Identify which cell holds the provided text, then report its [X, Y] central coordinate. 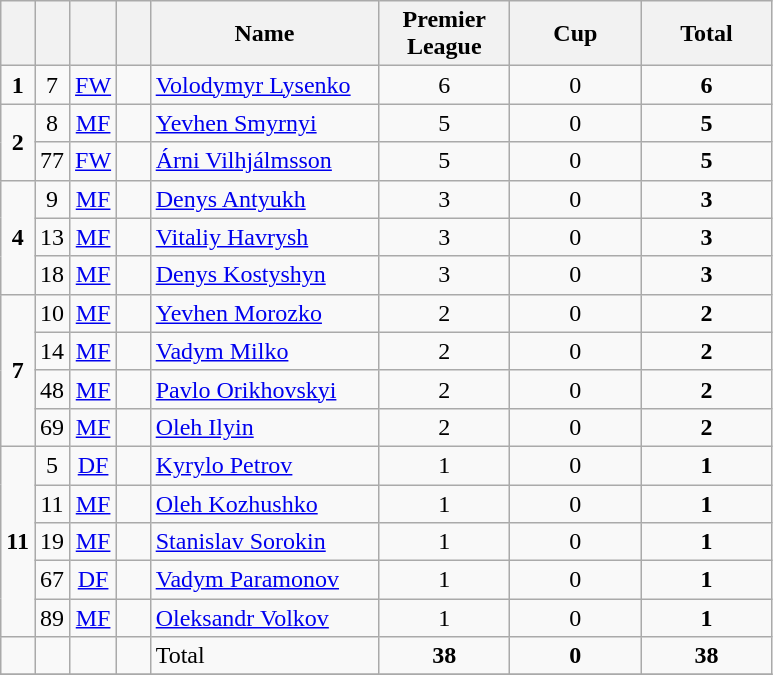
Oleh Kozhushko [264, 503]
48 [52, 389]
Vadym Paramonov [264, 580]
Kyrylo Petrov [264, 465]
8 [52, 123]
Pavlo Orikhovskyi [264, 389]
Árni Vilhjálmsson [264, 161]
4 [18, 237]
Vadym Milko [264, 351]
Denys Kostyshyn [264, 275]
69 [52, 427]
10 [52, 313]
Yevhen Morozko [264, 313]
Stanislav Sorokin [264, 542]
Name [264, 34]
Yevhen Smyrnyi [264, 123]
19 [52, 542]
Oleh Ilyin [264, 427]
Volodymyr Lysenko [264, 85]
77 [52, 161]
18 [52, 275]
Denys Antyukh [264, 199]
Cup [576, 34]
Oleksandr Volkov [264, 618]
67 [52, 580]
Vitaliy Havrysh [264, 237]
89 [52, 618]
9 [52, 199]
14 [52, 351]
13 [52, 237]
Premier League [444, 34]
